Capture the cell that displays the provided text and extract its [x, y] central coordinate. 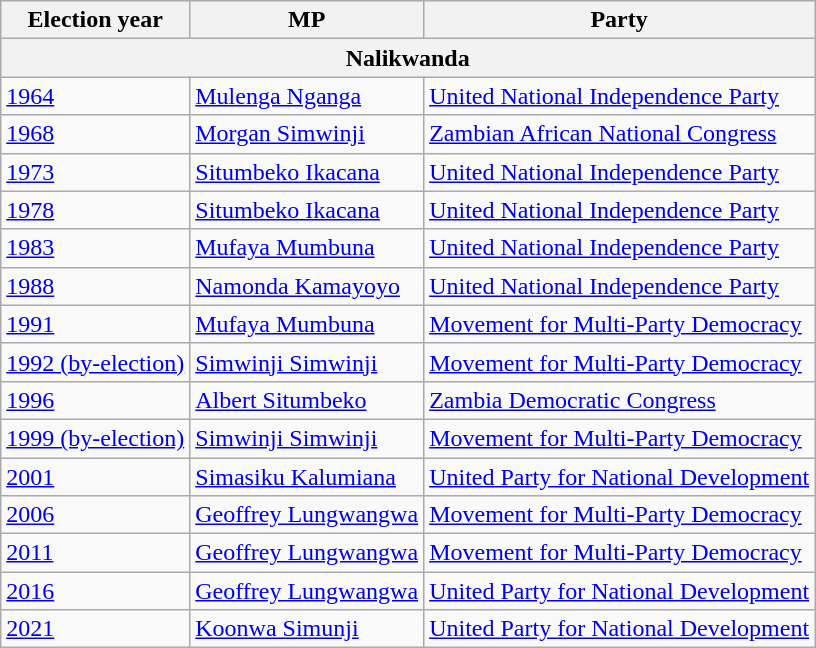
Zambia Democratic Congress [620, 400]
Zambian African National Congress [620, 134]
2016 [96, 591]
Mulenga Nganga [307, 96]
Namonda Kamayoyo [307, 286]
1964 [96, 96]
1996 [96, 400]
Nalikwanda [408, 58]
Election year [96, 20]
1968 [96, 134]
1978 [96, 210]
2001 [96, 477]
2006 [96, 515]
MP [307, 20]
Albert Situmbeko [307, 400]
1988 [96, 286]
Morgan Simwinji [307, 134]
1992 (by-election) [96, 362]
Koonwa Simunji [307, 629]
1999 (by-election) [96, 438]
1973 [96, 172]
2011 [96, 553]
Simasiku Kalumiana [307, 477]
1991 [96, 324]
Party [620, 20]
2021 [96, 629]
1983 [96, 248]
